Capture the cell that displays the provided text and extract its [x, y] central coordinate. 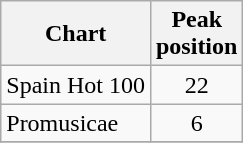
Peakposition [196, 34]
Chart [76, 34]
Promusicae [76, 123]
22 [196, 85]
6 [196, 123]
Spain Hot 100 [76, 85]
